From the cell containing the given text, extract its center point as (X, Y) coordinate. 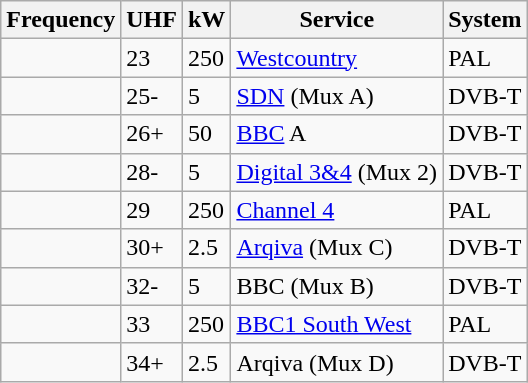
50 (206, 134)
Channel 4 (337, 210)
Arqiva (Mux D) (337, 362)
Frequency (61, 20)
kW (206, 20)
System (485, 20)
UHF (152, 20)
32- (152, 286)
33 (152, 324)
29 (152, 210)
BBC A (337, 134)
Service (337, 20)
28- (152, 172)
Arqiva (Mux C) (337, 248)
Digital 3&4 (Mux 2) (337, 172)
BBC (Mux B) (337, 286)
BBC1 South West (337, 324)
30+ (152, 248)
34+ (152, 362)
25- (152, 96)
23 (152, 58)
Westcountry (337, 58)
SDN (Mux A) (337, 96)
26+ (152, 134)
